Locate the cell with the specified text and output its [X, Y] center coordinate. 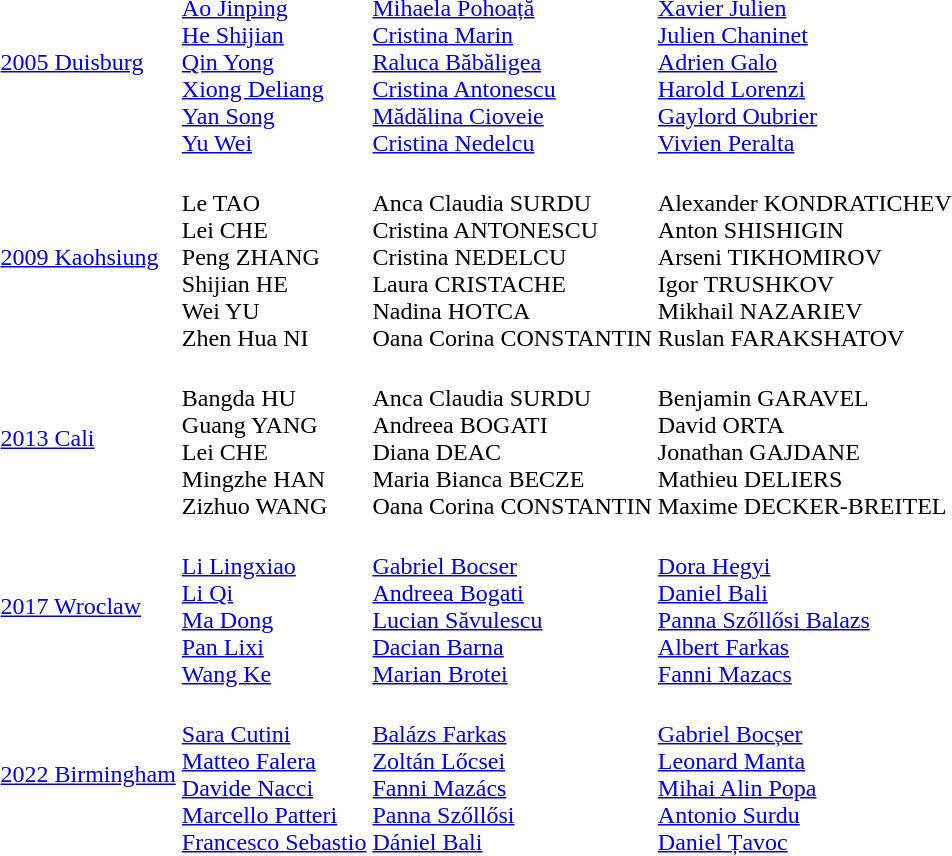
Bangda HU Guang YANG Lei CHE Mingzhe HAN Zizhuo WANG [274, 438]
Li LingxiaoLi QiMa DongPan LixiWang Ke [274, 606]
Le TAO Lei CHE Peng ZHANG Shijian HE Wei YU Zhen Hua NI [274, 257]
Gabriel BocserAndreea BogatiLucian SăvulescuDacian BarnaMarian Brotei [512, 606]
Anca Claudia SURDU Andreea BOGATI Diana DEAC Maria Bianca BECZE Oana Corina CONSTANTIN [512, 438]
Anca Claudia SURDU Cristina ANTONESCU Cristina NEDELCU Laura CRISTACHE Nadina HOTCA Oana Corina CONSTANTIN [512, 257]
